Extract the (x, y) coordinate from the center of the cell holding the provided text.  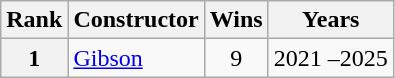
Gibson (136, 58)
Wins (236, 20)
Rank (34, 20)
1 (34, 58)
9 (236, 58)
2021 –2025 (330, 58)
Years (330, 20)
Constructor (136, 20)
